Provide the [x, y] coordinate of the cell's center where the given text is located.  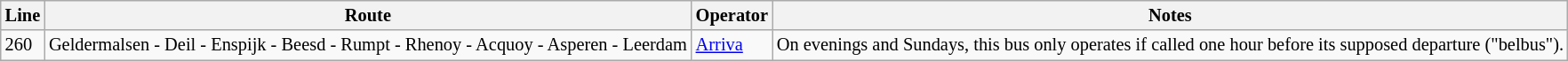
Route [368, 15]
Notes [1170, 15]
Geldermalsen - Deil - Enspijk - Beesd - Rumpt - Rhenoy - Acquoy - Asperen - Leerdam [368, 45]
Operator [732, 15]
Arriva [732, 45]
Line [23, 15]
On evenings and Sundays, this bus only operates if called one hour before its supposed departure ("belbus"). [1170, 45]
260 [23, 45]
